Detect which cell encompasses the target text, then output its [x, y] center coordinate. 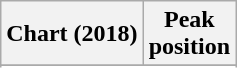
Chart (2018) [72, 34]
Peakposition [189, 34]
